Return the (X, Y) coordinate for the center point of the cell that contains the specified text.  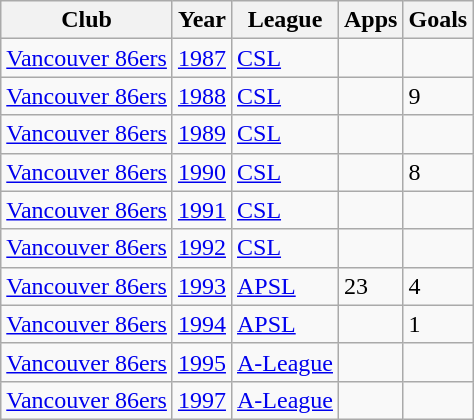
1995 (202, 362)
1988 (202, 96)
1992 (202, 248)
1987 (202, 58)
1989 (202, 134)
23 (371, 286)
Year (202, 20)
1997 (202, 400)
1994 (202, 324)
1991 (202, 210)
Club (87, 20)
9 (438, 96)
1993 (202, 286)
8 (438, 172)
Goals (438, 20)
League (284, 20)
Apps (371, 20)
1 (438, 324)
1990 (202, 172)
4 (438, 286)
